Detect which cell encompasses the target text, then output its (x, y) center coordinate. 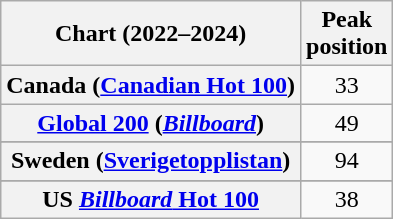
38 (347, 199)
Global 200 (Billboard) (151, 123)
Chart (2022–2024) (151, 34)
49 (347, 123)
33 (347, 85)
US Billboard Hot 100 (151, 199)
Sweden (Sverigetopplistan) (151, 161)
Peakposition (347, 34)
Canada (Canadian Hot 100) (151, 85)
94 (347, 161)
